Scan for the cell matching the given text and deliver its [x, y] coordinate at center. 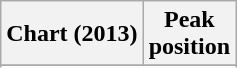
Peakposition [189, 34]
Chart (2013) [72, 34]
